Locate the cell with the specified text and output its (X, Y) center coordinate. 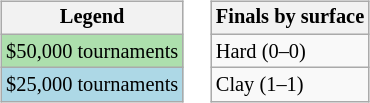
$25,000 tournaments (92, 85)
Finals by surface (290, 18)
Clay (1–1) (290, 85)
Hard (0–0) (290, 51)
Legend (92, 18)
$50,000 tournaments (92, 51)
